Find where the given text appears and provide that cell's center as (x, y) coordinate. 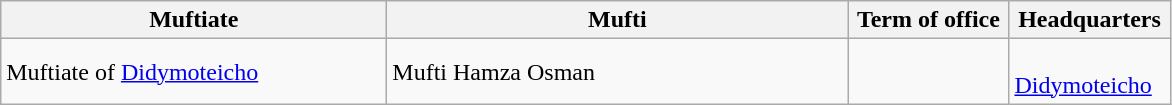
Term of office (928, 20)
Headquarters (1090, 20)
Mufti (618, 20)
Muftiate of Didymoteicho (194, 72)
Muftiate (194, 20)
Didymoteicho (1090, 72)
Mufti Hamza Osman (618, 72)
